Provide the (X, Y) coordinate of the cell's center where the given text is located.  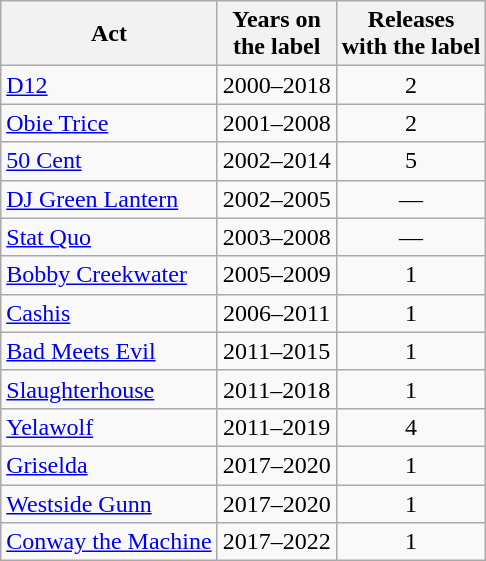
Bad Meets Evil (109, 351)
2011–2019 (276, 427)
Obie Trice (109, 123)
2003–2008 (276, 237)
Griselda (109, 465)
D12 (109, 85)
Bobby Creekwater (109, 275)
Yelawolf (109, 427)
50 Cent (109, 161)
Slaughterhouse (109, 389)
2002–2005 (276, 199)
Years on the label (276, 34)
DJ Green Lantern (109, 199)
2017–2022 (276, 542)
2002–2014 (276, 161)
2006–2011 (276, 313)
Westside Gunn (109, 503)
Stat Quo (109, 237)
2000–2018 (276, 85)
2005–2009 (276, 275)
Releases with the label (411, 34)
2011–2015 (276, 351)
Cashis (109, 313)
4 (411, 427)
Conway the Machine (109, 542)
5 (411, 161)
Act (109, 34)
2011–2018 (276, 389)
2001–2008 (276, 123)
